Return the (X, Y) coordinate for the center point of the cell that contains the specified text.  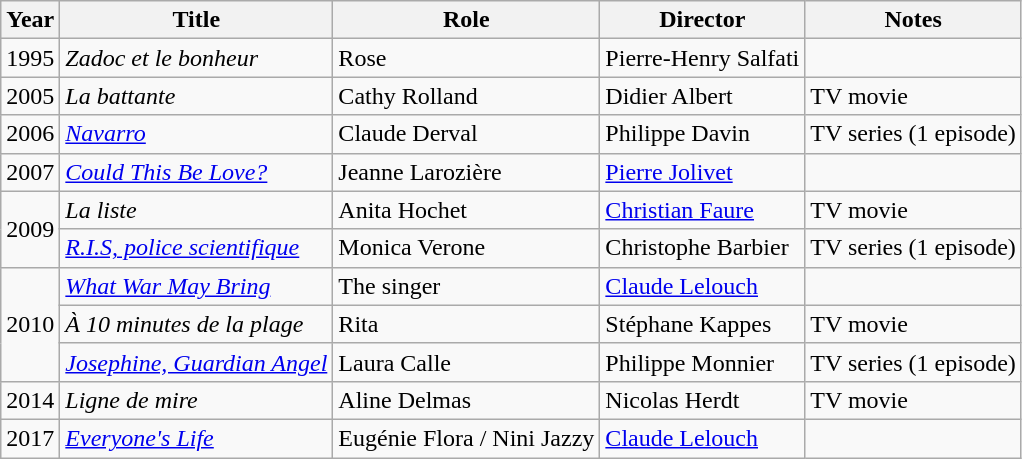
Anita Hochet (466, 210)
Notes (914, 20)
Philippe Monnier (702, 362)
Title (196, 20)
Pierre-Henry Salfati (702, 58)
Nicolas Herdt (702, 400)
What War May Bring (196, 286)
Ligne de mire (196, 400)
Christian Faure (702, 210)
2014 (30, 400)
2005 (30, 96)
Laura Calle (466, 362)
Josephine, Guardian Angel (196, 362)
Christophe Barbier (702, 248)
Pierre Jolivet (702, 172)
Navarro (196, 134)
2007 (30, 172)
Zadoc et le bonheur (196, 58)
Claude Derval (466, 134)
Aline Delmas (466, 400)
Stéphane Kappes (702, 324)
Rita (466, 324)
1995 (30, 58)
R.I.S, police scientifique (196, 248)
2009 (30, 229)
À 10 minutes de la plage (196, 324)
The singer (466, 286)
Could This Be Love? (196, 172)
Role (466, 20)
Everyone's Life (196, 438)
Cathy Rolland (466, 96)
Year (30, 20)
Philippe Davin (702, 134)
La liste (196, 210)
Monica Verone (466, 248)
Eugénie Flora / Nini Jazzy (466, 438)
La battante (196, 96)
Jeanne Larozière (466, 172)
Rose (466, 58)
Didier Albert (702, 96)
2017 (30, 438)
2006 (30, 134)
2010 (30, 324)
Director (702, 20)
